Detect which cell encompasses the target text, then output its [x, y] center coordinate. 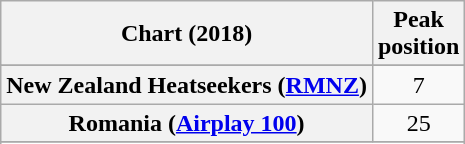
25 [418, 123]
Romania (Airplay 100) [187, 123]
New Zealand Heatseekers (RMNZ) [187, 85]
Chart (2018) [187, 34]
7 [418, 85]
Peakposition [418, 34]
